Extract the [x, y] coordinate from the center of the cell holding the provided text.  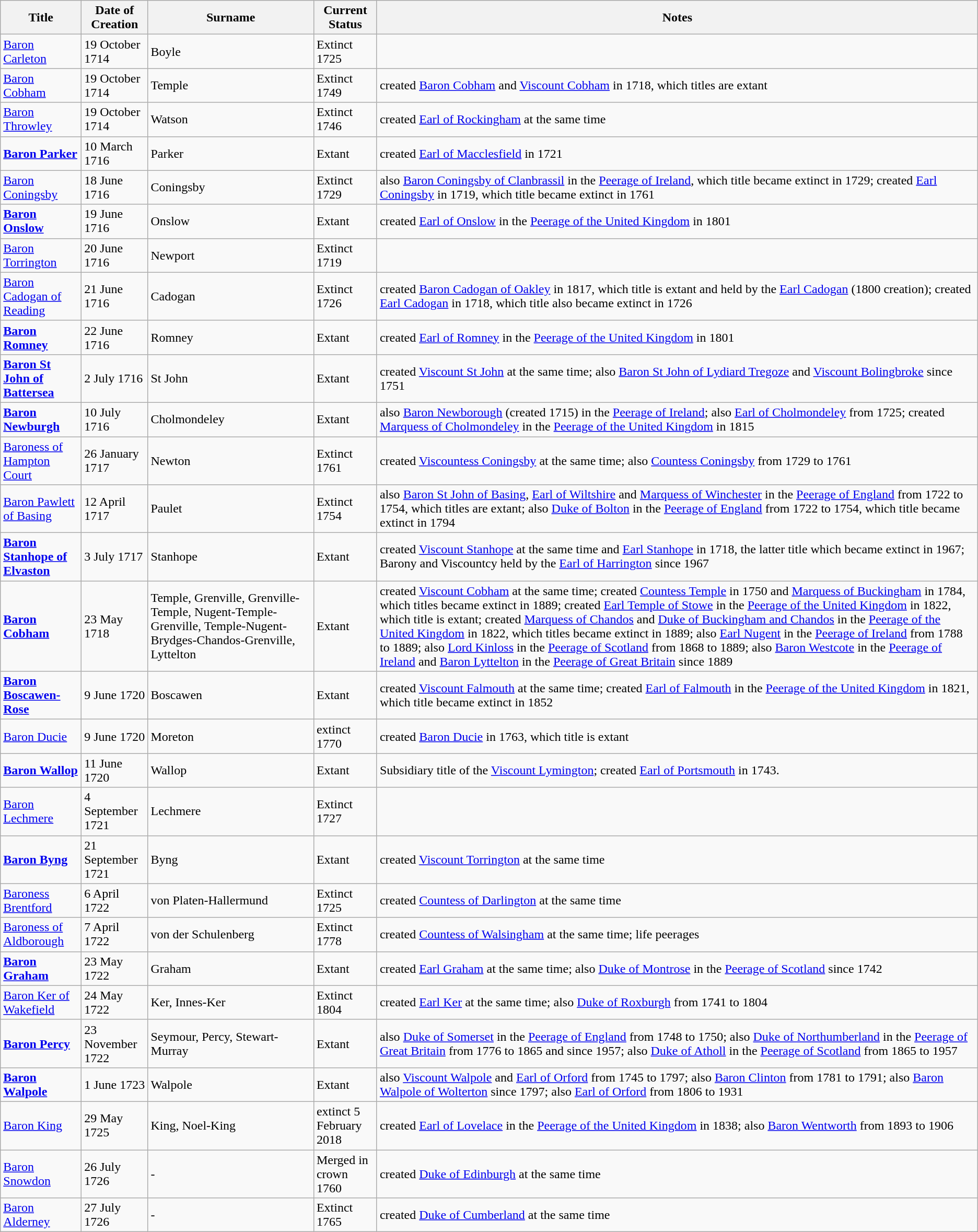
Baroness Brentford [41, 901]
Extinct 1804 [345, 1002]
Coningsby [231, 187]
18 June 1716 [115, 187]
Baron Pawlett of Basing [41, 509]
created Duke of Edinburgh at the same time [677, 1173]
created Countess of Walsingham at the same time; life peerages [677, 934]
20 June 1716 [115, 255]
Temple, Grenville, Grenville-Temple, Nugent-Temple-Grenville, Temple-Nugent-Brydges-Chandos-Grenville, Lyttelton [231, 626]
Extinct 1729 [345, 187]
Baron Walpole [41, 1085]
Baron Snowdon [41, 1173]
created Baron Ducie in 1763, which title is extant [677, 737]
Surname [231, 18]
created Viscount Torrington at the same time [677, 859]
Notes [677, 18]
Boyle [231, 51]
Walpole [231, 1085]
Baron St John of Battersea [41, 378]
Title [41, 18]
Cadogan [231, 296]
Merged in crown 1760 [345, 1173]
Newport [231, 255]
Stanhope [231, 557]
Cholmondeley [231, 419]
2 July 1716 [115, 378]
Baron Coningsby [41, 187]
King, Noel-King [231, 1125]
Extinct 1754 [345, 509]
23 November 1722 [115, 1043]
created Viscountess Coningsby at the same time; also Countess Coningsby from 1729 to 1761 [677, 461]
created Earl of Macclesfield in 1721 [677, 154]
Extinct 1778 [345, 934]
Current Status [345, 18]
Romney [231, 338]
Extinct 1727 [345, 811]
Baroness of Aldborough [41, 934]
11 June 1720 [115, 770]
Extinct 1746 [345, 119]
created Earl of Onslow in the Peerage of the United Kingdom in 1801 [677, 222]
Baron Torrington [41, 255]
created Earl Ker at the same time; also Duke of Roxburgh from 1741 to 1804 [677, 1002]
Baron Newburgh [41, 419]
Moreton [231, 737]
Baron Byng [41, 859]
created Earl of Rockingham at the same time [677, 119]
Baron Boscawen-Rose [41, 695]
Watson [231, 119]
Baron Ker of Wakefield [41, 1002]
1 June 1723 [115, 1085]
22 June 1716 [115, 338]
Baron King [41, 1125]
von der Schulenberg [231, 934]
Byng [231, 859]
21 September 1721 [115, 859]
created Viscount St John at the same time; also Baron St John of Lydiard Tregoze and Viscount Bolingbroke since 1751 [677, 378]
Baron Graham [41, 969]
created Baron Cobham and Viscount Cobham in 1718, which titles are extant [677, 86]
created Duke of Cumberland at the same time [677, 1215]
Parker [231, 154]
Graham [231, 969]
19 June 1716 [115, 222]
Baron Cadogan of Reading [41, 296]
Baron Lechmere [41, 811]
Baron Stanhope of Elvaston [41, 557]
6 April 1722 [115, 901]
Seymour, Percy, Stewart-Murray [231, 1043]
Baron Carleton [41, 51]
Newton [231, 461]
created Earl of Lovelace in the Peerage of the United Kingdom in 1838; also Baron Wentworth from 1893 to 1906 [677, 1125]
Date of Creation [115, 18]
Wallop [231, 770]
created Viscount Falmouth at the same time; created Earl of Falmouth in the Peerage of the United Kingdom in 1821, which title became extinct in 1852 [677, 695]
Boscawen [231, 695]
26 January 1717 [115, 461]
von Platen-Hallermund [231, 901]
Subsidiary title of the Viscount Lymington; created Earl of Portsmouth in 1743. [677, 770]
7 April 1722 [115, 934]
created Earl of Romney in the Peerage of the United Kingdom in 1801 [677, 338]
created Earl Graham at the same time; also Duke of Montrose in the Peerage of Scotland since 1742 [677, 969]
Extinct 1765 [345, 1215]
Baron Wallop [41, 770]
Extinct 1761 [345, 461]
Temple [231, 86]
Extinct 1726 [345, 296]
12 April 1717 [115, 509]
21 June 1716 [115, 296]
23 May 1718 [115, 626]
4 September 1721 [115, 811]
Baron Percy [41, 1043]
Paulet [231, 509]
extinct 1770 [345, 737]
Baron Alderney [41, 1215]
Baron Ducie [41, 737]
Extinct 1749 [345, 86]
Onslow [231, 222]
Lechmere [231, 811]
created Countess of Darlington at the same time [677, 901]
27 July 1726 [115, 1215]
Baron Parker [41, 154]
24 May 1722 [115, 1002]
23 May 1722 [115, 969]
Baron Onslow [41, 222]
26 July 1726 [115, 1173]
Ker, Innes-Ker [231, 1002]
29 May 1725 [115, 1125]
extinct 5 February 2018 [345, 1125]
Extinct 1719 [345, 255]
3 July 1717 [115, 557]
Baron Throwley [41, 119]
St John [231, 378]
10 July 1716 [115, 419]
Baron Romney [41, 338]
10 March 1716 [115, 154]
Baroness of Hampton Court [41, 461]
